Search for the cell housing the specified text and yield its (x, y) center coordinate. 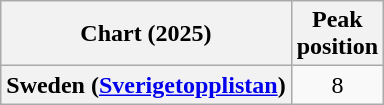
8 (337, 85)
Sweden (Sverigetopplistan) (146, 85)
Peakposition (337, 34)
Chart (2025) (146, 34)
